Locate the cell with the specified text and output its [x, y] center coordinate. 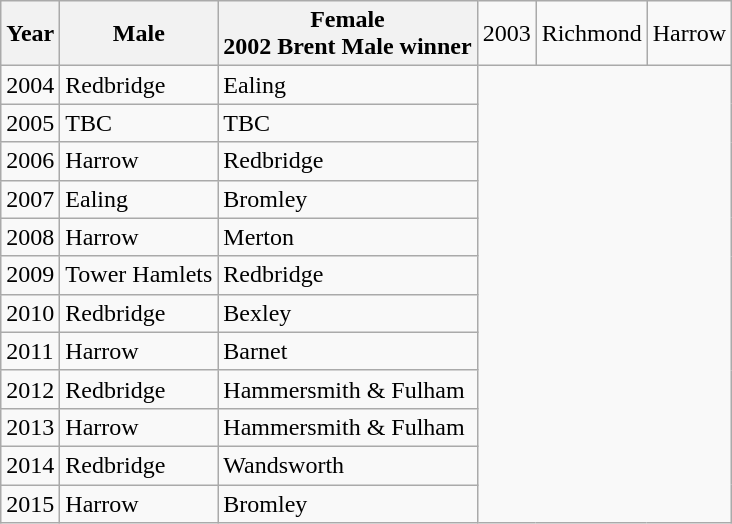
Barnet [348, 351]
2013 [30, 427]
Tower Hamlets [139, 275]
2006 [30, 161]
2007 [30, 199]
2011 [30, 351]
Bexley [348, 313]
2012 [30, 389]
2014 [30, 465]
2010 [30, 313]
2009 [30, 275]
Wandsworth [348, 465]
Richmond [592, 34]
2004 [30, 85]
Female2002 Brent Male winner [348, 34]
Merton [348, 237]
2015 [30, 503]
Male [139, 34]
2005 [30, 123]
2003 [506, 34]
Year [30, 34]
2008 [30, 237]
